Locate the cell with the specified text and output its (x, y) center coordinate. 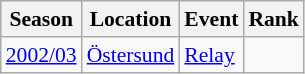
Rank (274, 19)
Location (131, 19)
2002/03 (42, 55)
Season (42, 19)
Event (211, 19)
Relay (211, 55)
Östersund (131, 55)
